Scan for the cell matching the given text and deliver its (X, Y) coordinate at center. 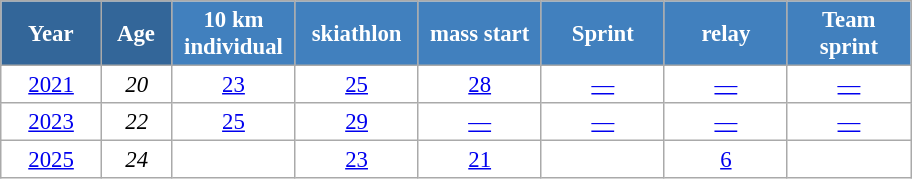
skiathlon (356, 34)
mass start (480, 34)
2021 (52, 85)
2023 (52, 122)
10 km individual (234, 34)
relay (726, 34)
Year (52, 34)
2025 (52, 160)
Team sprint (848, 34)
6 (726, 160)
24 (136, 160)
28 (480, 85)
21 (480, 160)
Sprint (602, 34)
Age (136, 34)
22 (136, 122)
20 (136, 85)
29 (356, 122)
